Pinpoint the cell where the given text exists, returning its (x, y) midpoint coordinate. 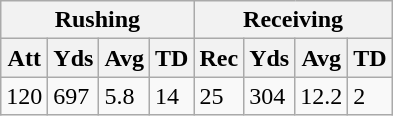
14 (172, 96)
Receiving (293, 20)
2 (370, 96)
697 (74, 96)
12.2 (322, 96)
5.8 (124, 96)
120 (24, 96)
304 (270, 96)
25 (219, 96)
Att (24, 58)
Rec (219, 58)
Rushing (98, 20)
